Locate the cell with the specified text and output its [x, y] center coordinate. 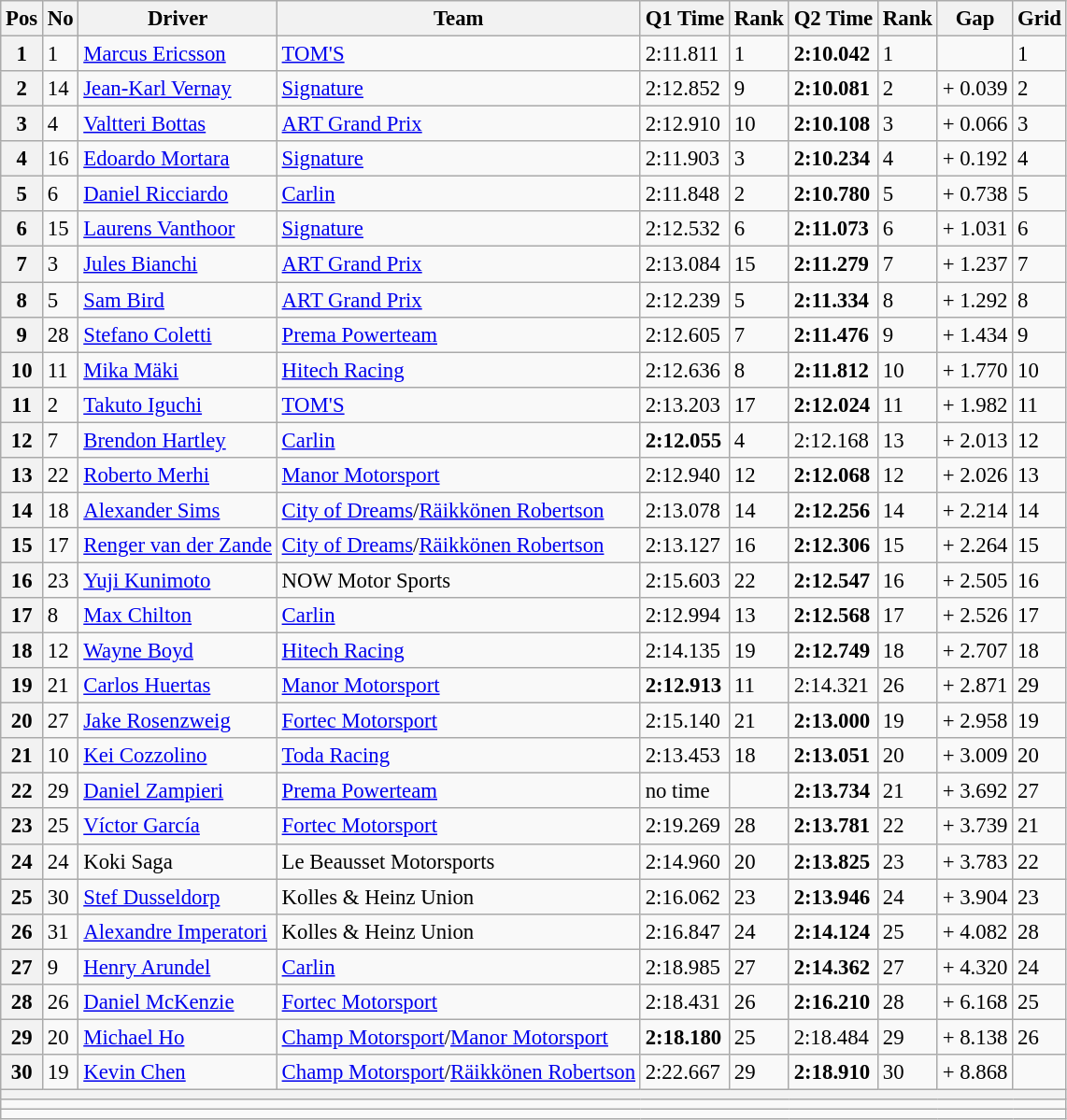
2:12.605 [684, 334]
Gap [975, 19]
+ 1.031 [975, 229]
Michael Ho [178, 1037]
Jean-Karl Vernay [178, 89]
2:22.667 [684, 1072]
Víctor García [178, 827]
+ 1.770 [975, 370]
Alexander Sims [178, 510]
Edoardo Mortara [178, 159]
2:14.362 [833, 967]
+ 3.692 [975, 791]
2:11.848 [684, 194]
2:11.903 [684, 159]
2:16.210 [833, 1002]
+ 2.013 [975, 440]
2:18.910 [833, 1072]
2:14.321 [833, 686]
+ 8.138 [975, 1037]
31 [61, 931]
+ 3.783 [975, 861]
Daniel Zampieri [178, 791]
+ 1.982 [975, 404]
2:13.946 [833, 897]
Stef Dusseldorp [178, 897]
+ 0.192 [975, 159]
+ 1.237 [975, 264]
2:12.852 [684, 89]
NOW Motor Sports [458, 580]
2:15.603 [684, 580]
+ 2.526 [975, 616]
2:13.127 [684, 546]
2:12.055 [684, 440]
+ 2.214 [975, 510]
+ 1.292 [975, 300]
Le Beausset Motorsports [458, 861]
+ 2.707 [975, 651]
2:13.000 [833, 721]
2:13.825 [833, 861]
2:12.532 [684, 229]
+ 2.264 [975, 546]
Team [458, 19]
Champ Motorsport/Manor Motorsport [458, 1037]
Yuji Kunimoto [178, 580]
Takuto Iguchi [178, 404]
Max Chilton [178, 616]
+ 6.168 [975, 1002]
Roberto Merhi [178, 475]
2:13.453 [684, 756]
Driver [178, 19]
+ 2.505 [975, 580]
2:12.024 [833, 404]
2:15.140 [684, 721]
+ 2.026 [975, 475]
Alexandre Imperatori [178, 931]
2:18.484 [833, 1037]
2:11.279 [833, 264]
2:14.135 [684, 651]
2:12.636 [684, 370]
Toda Racing [458, 756]
2:19.269 [684, 827]
no time [684, 791]
2:18.985 [684, 967]
Champ Motorsport/Räikkönen Robertson [458, 1072]
+ 0.738 [975, 194]
Pos [22, 19]
2:13.203 [684, 404]
+ 3.009 [975, 756]
2:12.239 [684, 300]
2:11.811 [684, 54]
Grid [1039, 19]
2:12.994 [684, 616]
2:12.068 [833, 475]
2:11.334 [833, 300]
+ 8.868 [975, 1072]
+ 0.039 [975, 89]
+ 0.066 [975, 124]
+ 3.904 [975, 897]
+ 3.739 [975, 827]
Daniel McKenzie [178, 1002]
2:11.073 [833, 229]
2:18.180 [684, 1037]
No [61, 19]
2:11.812 [833, 370]
Kei Cozzolino [178, 756]
Valtteri Bottas [178, 124]
2:10.780 [833, 194]
Jules Bianchi [178, 264]
+ 2.871 [975, 686]
2:16.062 [684, 897]
2:13.078 [684, 510]
2:14.960 [684, 861]
2:10.234 [833, 159]
Carlos Huertas [178, 686]
+ 1.434 [975, 334]
Kevin Chen [178, 1072]
Daniel Ricciardo [178, 194]
2:11.476 [833, 334]
+ 4.320 [975, 967]
+ 2.958 [975, 721]
2:10.042 [833, 54]
Marcus Ericsson [178, 54]
2:12.547 [833, 580]
2:10.108 [833, 124]
2:13.734 [833, 791]
Wayne Boyd [178, 651]
Henry Arundel [178, 967]
2:12.913 [684, 686]
Sam Bird [178, 300]
2:12.168 [833, 440]
2:12.910 [684, 124]
Laurens Vanthoor [178, 229]
2:13.084 [684, 264]
2:12.306 [833, 546]
2:13.781 [833, 827]
Renger van der Zande [178, 546]
Q1 Time [684, 19]
Jake Rosenzweig [178, 721]
Stefano Coletti [178, 334]
2:12.749 [833, 651]
2:14.124 [833, 931]
2:13.051 [833, 756]
+ 4.082 [975, 931]
2:10.081 [833, 89]
Q2 Time [833, 19]
2:16.847 [684, 931]
2:18.431 [684, 1002]
Brendon Hartley [178, 440]
2:12.568 [833, 616]
2:12.256 [833, 510]
Mika Mäki [178, 370]
Koki Saga [178, 861]
2:12.940 [684, 475]
